Output the [x, y] coordinate of the center of the cell containing the given text.  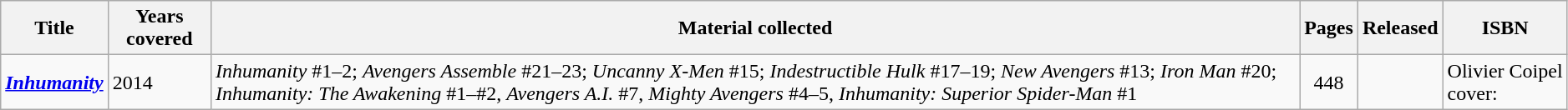
2014 [159, 82]
Material collected [755, 28]
ISBN [1505, 28]
Released [1400, 28]
Pages [1329, 28]
Olivier Coipel cover: [1505, 82]
Inhumanity [54, 82]
Title [54, 28]
Years covered [159, 28]
448 [1329, 82]
